For the text-containing cell, return its midpoint in (X, Y) coordinate format. 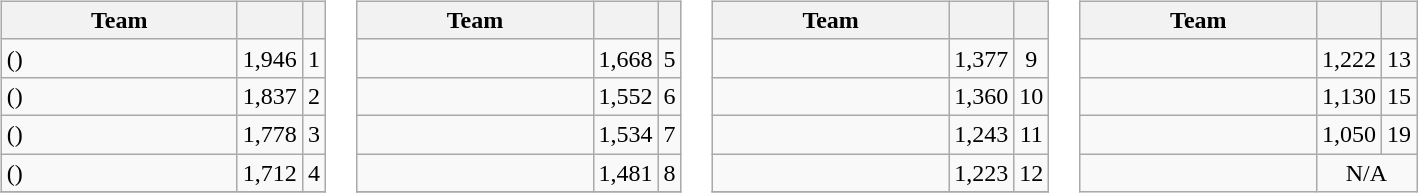
N/A (1366, 173)
1,712 (270, 173)
12 (1032, 173)
8 (670, 173)
1,243 (982, 134)
5 (670, 58)
1,050 (1348, 134)
1,377 (982, 58)
1,130 (1348, 96)
1,946 (270, 58)
1,360 (982, 96)
19 (1398, 134)
9 (1032, 58)
2 (314, 96)
15 (1398, 96)
1,552 (626, 96)
1,481 (626, 173)
1,222 (1348, 58)
10 (1032, 96)
4 (314, 173)
1 (314, 58)
1,778 (270, 134)
6 (670, 96)
1,223 (982, 173)
3 (314, 134)
13 (1398, 58)
1,534 (626, 134)
7 (670, 134)
1,668 (626, 58)
1,837 (270, 96)
11 (1032, 134)
